Find where the given text appears and provide that cell's center as [X, Y] coordinate. 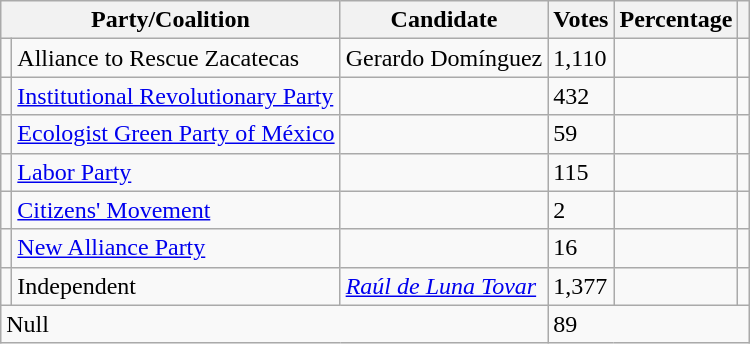
Percentage [676, 20]
Institutional Revolutionary Party [176, 96]
Labor Party [176, 172]
Null [274, 324]
115 [581, 172]
Ecologist Green Party of México [176, 134]
89 [648, 324]
1,110 [581, 58]
2 [581, 210]
Gerardo Domínguez [444, 58]
1,377 [581, 286]
Candidate [444, 20]
Alliance to Rescue Zacatecas [176, 58]
432 [581, 96]
16 [581, 248]
Citizens' Movement [176, 210]
Raúl de Luna Tovar [444, 286]
New Alliance Party [176, 248]
Party/Coalition [170, 20]
59 [581, 134]
Votes [581, 20]
Independent [176, 286]
